For the text-containing cell, return its midpoint in [X, Y] coordinate format. 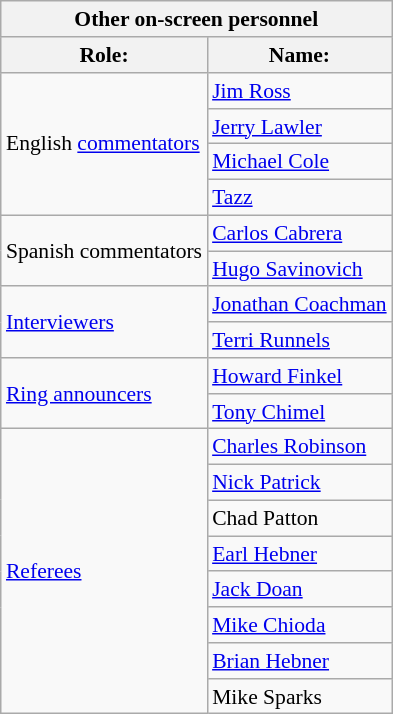
Jonathan Coachman [300, 304]
Earl Hebner [300, 554]
Tazz [300, 197]
Interviewers [104, 322]
Charles Robinson [300, 447]
Name: [300, 55]
Other on-screen personnel [196, 19]
Role: [104, 55]
Tony Chimel [300, 411]
Hugo Savinovich [300, 269]
Ring announcers [104, 394]
English commentators [104, 144]
Referees [104, 572]
Howard Finkel [300, 376]
Jack Doan [300, 589]
Michael Cole [300, 162]
Chad Patton [300, 518]
Mike Chioda [300, 625]
Carlos Cabrera [300, 233]
Mike Sparks [300, 696]
Jerry Lawler [300, 126]
Terri Runnels [300, 340]
Spanish commentators [104, 250]
Brian Hebner [300, 661]
Jim Ross [300, 91]
Nick Patrick [300, 482]
